Find where the given text appears and provide that cell's center as [x, y] coordinate. 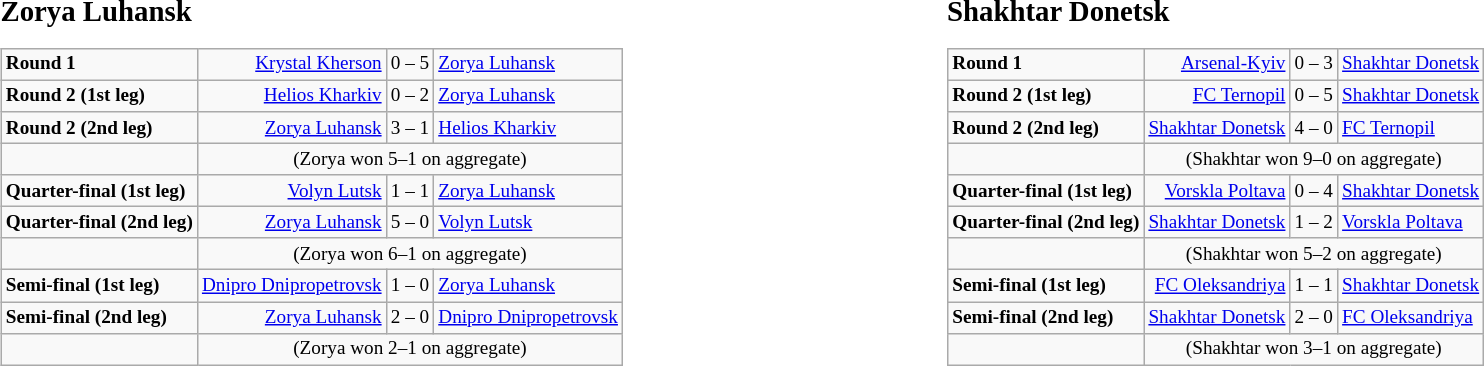
0 – 2 [410, 96]
5 – 0 [410, 223]
(Zorya won 6–1 on aggregate) [410, 254]
4 – 0 [1314, 128]
(Shakhtar won 9–0 on aggregate) [1314, 159]
0 – 3 [1314, 64]
Arsenal-Kyiv [1217, 64]
Krystal Kherson [292, 64]
(Shakhtar won 5–2 on aggregate) [1314, 254]
3 – 1 [410, 128]
(Zorya won 5–1 on aggregate) [410, 159]
(Shakhtar won 3–1 on aggregate) [1314, 349]
1 – 0 [410, 286]
1 – 2 [1314, 223]
(Zorya won 2–1 on aggregate) [410, 349]
0 – 4 [1314, 191]
